From the cell containing the given text, extract its center point as (X, Y) coordinate. 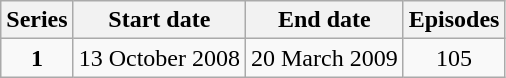
Series (37, 20)
1 (37, 58)
20 March 2009 (324, 58)
13 October 2008 (159, 58)
End date (324, 20)
105 (454, 58)
Episodes (454, 20)
Start date (159, 20)
